Return [X, Y] of the center of cell containing provided text 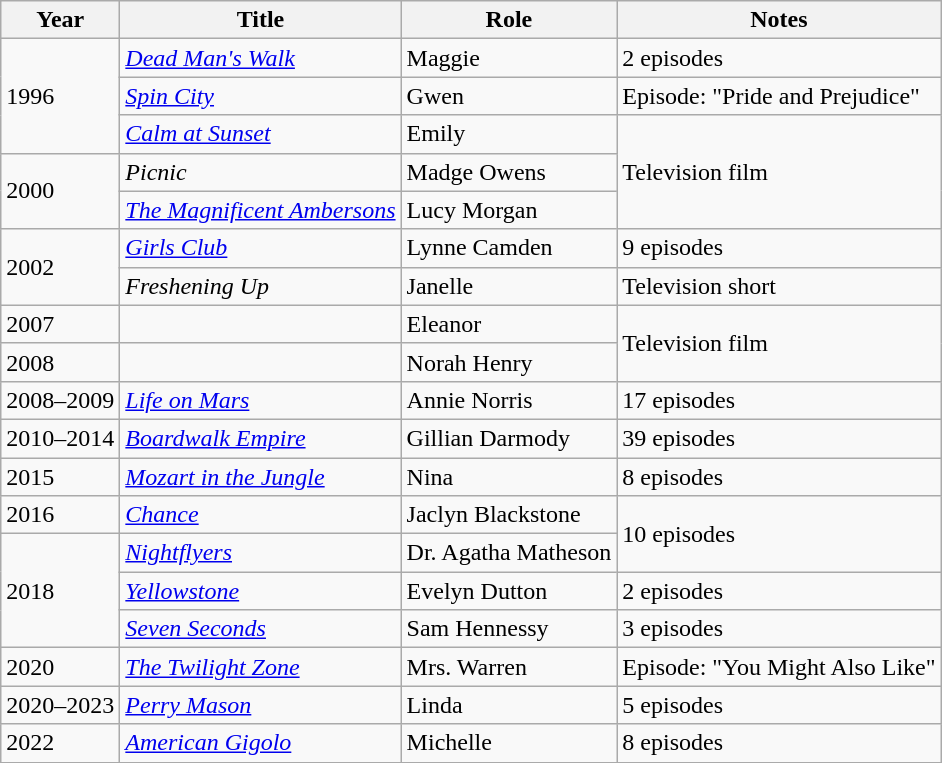
Mozart in the Jungle [260, 477]
Chance [260, 515]
Maggie [509, 58]
Linda [509, 705]
Gwen [509, 96]
2020–2023 [60, 705]
1996 [60, 96]
Norah Henry [509, 362]
Girls Club [260, 248]
10 episodes [779, 534]
Notes [779, 20]
Mrs. Warren [509, 667]
Episode: "Pride and Prejudice" [779, 96]
Dr. Agatha Matheson [509, 553]
Freshening Up [260, 286]
Life on Mars [260, 400]
Annie Norris [509, 400]
Lucy Morgan [509, 210]
2015 [60, 477]
Spin City [260, 96]
Boardwalk Empire [260, 438]
Picnic [260, 172]
17 episodes [779, 400]
2016 [60, 515]
5 episodes [779, 705]
The Magnificent Ambersons [260, 210]
Gillian Darmody [509, 438]
Emily [509, 134]
Michelle [509, 743]
9 episodes [779, 248]
2007 [60, 324]
Eleanor [509, 324]
3 episodes [779, 629]
Dead Man's Walk [260, 58]
2020 [60, 667]
Perry Mason [260, 705]
Madge Owens [509, 172]
Calm at Sunset [260, 134]
Evelyn Dutton [509, 591]
2022 [60, 743]
Television short [779, 286]
Janelle [509, 286]
The Twilight Zone [260, 667]
Year [60, 20]
Lynne Camden [509, 248]
2000 [60, 191]
Sam Hennessy [509, 629]
Jaclyn Blackstone [509, 515]
Nightflyers [260, 553]
Nina [509, 477]
American Gigolo [260, 743]
Seven Seconds [260, 629]
2002 [60, 267]
Yellowstone [260, 591]
2010–2014 [60, 438]
39 episodes [779, 438]
2008–2009 [60, 400]
Role [509, 20]
2018 [60, 591]
Episode: "You Might Also Like" [779, 667]
2008 [60, 362]
Title [260, 20]
